Find where the given text appears and provide that cell's center as (x, y) coordinate. 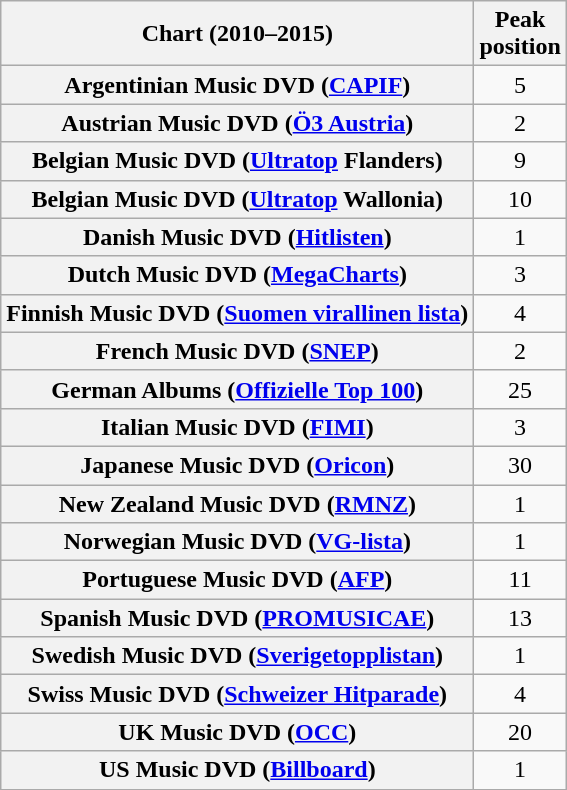
Belgian Music DVD (Ultratop Wallonia) (238, 199)
Portuguese Music DVD (AFP) (238, 580)
10 (520, 199)
Argentinian Music DVD (CAPIF) (238, 85)
Peakposition (520, 34)
French Music DVD (SNEP) (238, 351)
30 (520, 465)
Dutch Music DVD (MegaCharts) (238, 275)
Swiss Music DVD (Schweizer Hitparade) (238, 694)
25 (520, 389)
11 (520, 580)
Chart (2010–2015) (238, 34)
5 (520, 85)
UK Music DVD (OCC) (238, 732)
German Albums (Offizielle Top 100) (238, 389)
Spanish Music DVD (PROMUSICAE) (238, 618)
Norwegian Music DVD (VG-lista) (238, 542)
Austrian Music DVD (Ö3 Austria) (238, 123)
US Music DVD (Billboard) (238, 770)
Swedish Music DVD (Sverigetopplistan) (238, 656)
13 (520, 618)
Japanese Music DVD (Oricon) (238, 465)
Belgian Music DVD (Ultratop Flanders) (238, 161)
9 (520, 161)
Finnish Music DVD (Suomen virallinen lista) (238, 313)
20 (520, 732)
Danish Music DVD (Hitlisten) (238, 237)
New Zealand Music DVD (RMNZ) (238, 503)
Italian Music DVD (FIMI) (238, 427)
